Return (X, Y) of the center of cell containing provided text 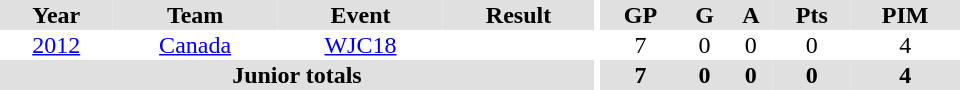
G (705, 15)
2012 (56, 45)
WJC18 (360, 45)
Year (56, 15)
A (750, 15)
Event (360, 15)
Canada (194, 45)
Result (518, 15)
PIM (905, 15)
GP (640, 15)
Pts (812, 15)
Team (194, 15)
Junior totals (297, 75)
